Pinpoint the cell where the given text exists, returning its [x, y] midpoint coordinate. 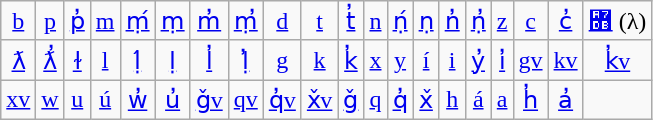
x̌v [320, 100]
ǧ [351, 100]
ṇ̓ [478, 21]
m [105, 21]
q̓ [400, 100]
ṃ [172, 21]
ḷ̓ [246, 60]
b [18, 21]
t [320, 21]
g [282, 60]
ú [105, 100]
q [376, 100]
ṃ́ [138, 21]
t̓ [351, 21]
í [426, 60]
ṃ̓ [246, 21]
h̓ [530, 100]
h [452, 100]
q̓v [282, 100]
m̓ [209, 21]
gv [530, 60]
ɫ [77, 60]
p̓ [77, 21]
ṇ́ [400, 21]
ƛ [18, 60]
u [77, 100]
ḷ [172, 60]
ṇ [426, 21]
c̓ [566, 21]
w̓ [138, 100]
c [530, 21]
p [50, 21]
k̓ [351, 60]
y [400, 60]
ǧv [209, 100]
l̓ [209, 60]
k [320, 60]
kv [566, 60]
x̌ [426, 100]
w [50, 100]
n̓ [452, 21]
a [502, 100]
i [452, 60]
y̓ [478, 60]
i̓ [502, 60]
a̓ [566, 100]
x [376, 60]
ꟛ (λ) [618, 21]
á [478, 100]
z [502, 21]
u̓ [172, 100]
d [282, 21]
k̓v [618, 60]
ḷ́ [138, 60]
qv [246, 100]
xv [18, 100]
n [376, 21]
ƛ̓ [50, 60]
l [105, 60]
